Capture the cell that displays the provided text and extract its (X, Y) central coordinate. 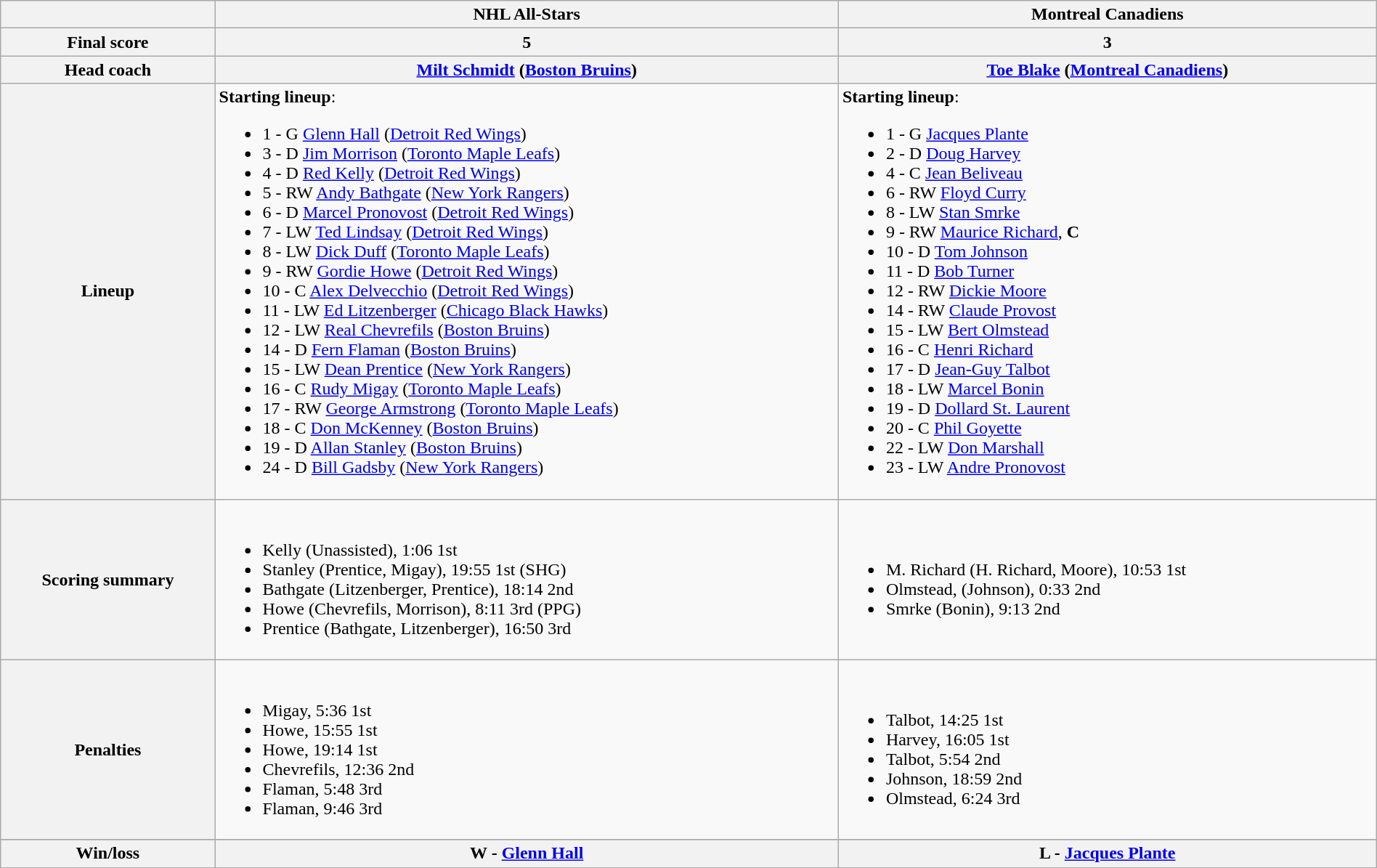
Migay, 5:36 1stHowe, 15:55 1stHowe, 19:14 1stChevrefils, 12:36 2ndFlaman, 5:48 3rdFlaman, 9:46 3rd (527, 750)
Milt Schmidt (Boston Bruins) (527, 70)
Talbot, 14:25 1stHarvey, 16:05 1stTalbot, 5:54 2ndJohnson, 18:59 2ndOlmstead, 6:24 3rd (1107, 750)
Win/loss (107, 853)
Lineup (107, 291)
Scoring summary (107, 580)
Toe Blake (Montreal Canadiens) (1107, 70)
Final score (107, 42)
5 (527, 42)
Head coach (107, 70)
3 (1107, 42)
NHL All-Stars (527, 15)
M. Richard (H. Richard, Moore), 10:53 1stOlmstead, (Johnson), 0:33 2ndSmrke (Bonin), 9:13 2nd (1107, 580)
L - Jacques Plante (1107, 853)
Montreal Canadiens (1107, 15)
Penalties (107, 750)
W - Glenn Hall (527, 853)
